For the text-containing cell, return its midpoint in (X, Y) coordinate format. 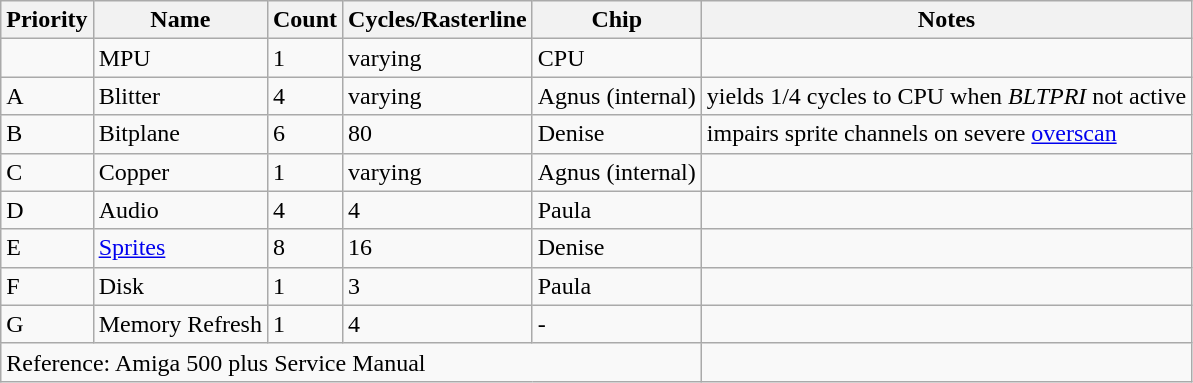
Reference: Amiga 500 plus Service Manual (352, 362)
A (47, 96)
Copper (180, 172)
Disk (180, 286)
MPU (180, 58)
3 (438, 286)
Memory Refresh (180, 324)
6 (304, 134)
C (47, 172)
Cycles/Rasterline (438, 20)
G (47, 324)
16 (438, 248)
yields 1/4 cycles to CPU when BLTPRI not active (946, 96)
80 (438, 134)
Name (180, 20)
B (47, 134)
Count (304, 20)
Notes (946, 20)
D (47, 210)
- (616, 324)
Priority (47, 20)
impairs sprite channels on severe overscan (946, 134)
Audio (180, 210)
Blitter (180, 96)
E (47, 248)
F (47, 286)
8 (304, 248)
Chip (616, 20)
CPU (616, 58)
Bitplane (180, 134)
Sprites (180, 248)
